Identify which cell holds the provided text, then report its [X, Y] central coordinate. 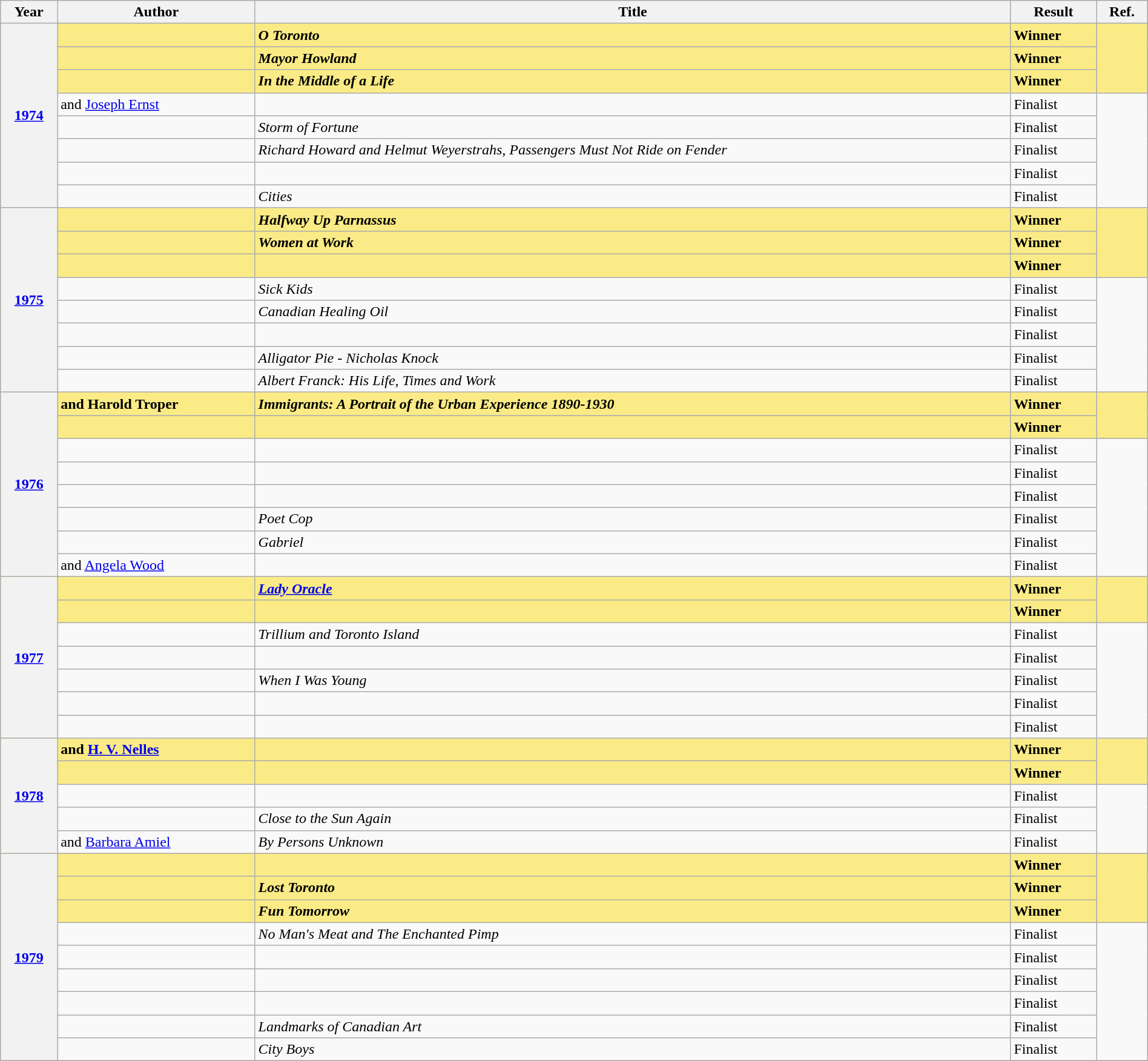
Women at Work [633, 242]
1974 [29, 116]
Year [29, 12]
Fun Tomorrow [633, 911]
Canadian Healing Oil [633, 312]
When I Was Young [633, 681]
Trillium and Toronto Island [633, 634]
Result [1054, 12]
Ref. [1122, 12]
Lady Oracle [633, 588]
O Toronto [633, 35]
Mayor Howland [633, 58]
1977 [29, 657]
Albert Franck: His Life, Times and Work [633, 381]
and H. V. Nelles [156, 750]
Gabriel [633, 542]
Close to the Sun Again [633, 819]
1978 [29, 796]
Cities [633, 196]
Richard Howard and Helmut Weyerstrahs, Passengers Must Not Ride on Fender [633, 150]
Title [633, 12]
City Boys [633, 1049]
Landmarks of Canadian Art [633, 1026]
and Joseph Ernst [156, 104]
Sick Kids [633, 289]
Poet Cop [633, 519]
and Angela Wood [156, 565]
No Man's Meat and The Enchanted Pimp [633, 934]
Halfway Up Parnassus [633, 219]
and Barbara Amiel [156, 842]
Author [156, 12]
and Harold Troper [156, 404]
1975 [29, 300]
In the Middle of a Life [633, 81]
1979 [29, 957]
1976 [29, 484]
By Persons Unknown [633, 842]
Storm of Fortune [633, 127]
Immigrants: A Portrait of the Urban Experience 1890-1930 [633, 404]
Alligator Pie - Nicholas Knock [633, 358]
Lost Toronto [633, 888]
